Locate the cell with the specified text and output its [X, Y] center coordinate. 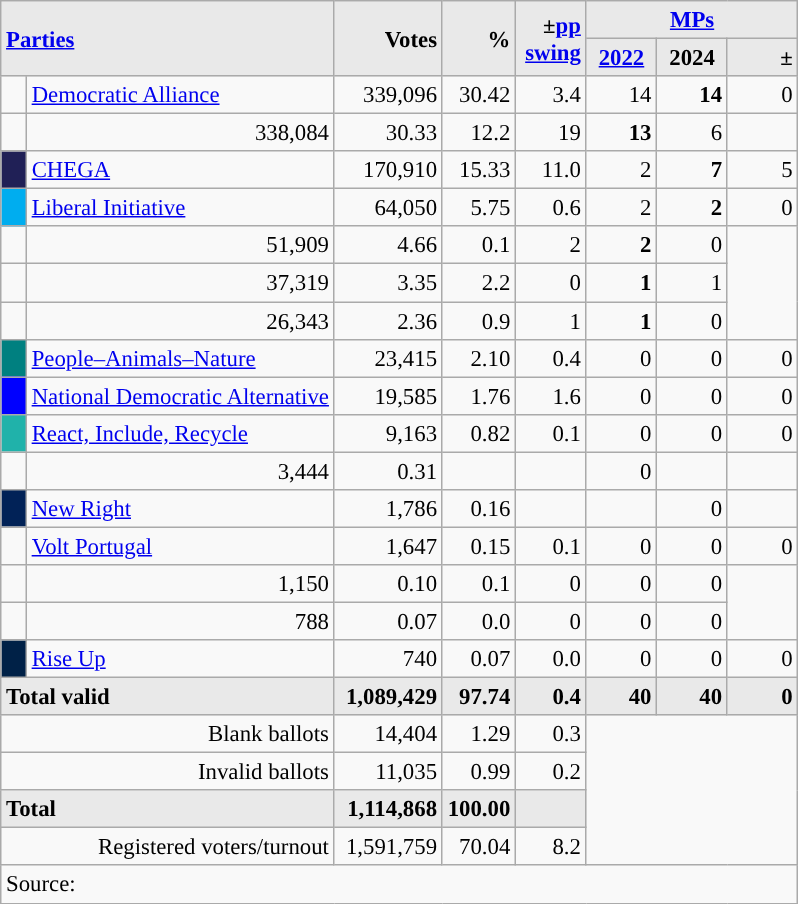
3,444 [180, 471]
1,591,759 [388, 847]
1.6 [552, 396]
97.74 [478, 697]
2.36 [388, 321]
12.2 [478, 133]
0.15 [478, 546]
0.99 [478, 772]
1.76 [478, 396]
3.4 [552, 95]
1,647 [388, 546]
14,404 [388, 734]
Volt Portugal [180, 546]
Parties [168, 38]
MPs [692, 20]
Total valid [168, 697]
People–Animals–Nature [180, 358]
64,050 [388, 208]
4.66 [388, 245]
3.35 [388, 283]
0.3 [552, 734]
Blank ballots [168, 734]
React, Include, Recycle [180, 433]
1,089,429 [388, 697]
0.82 [478, 433]
0.10 [388, 584]
9,163 [388, 433]
5.75 [478, 208]
1.29 [478, 734]
Total [168, 809]
170,910 [388, 170]
Votes [388, 38]
Liberal Initiative [180, 208]
CHEGA [180, 170]
740 [388, 659]
± [762, 58]
51,909 [180, 245]
37,319 [180, 283]
23,415 [388, 358]
11,035 [388, 772]
±pp swing [552, 38]
0.2 [552, 772]
0.9 [478, 321]
1,150 [180, 584]
2.10 [478, 358]
19 [552, 133]
2024 [692, 58]
Invalid ballots [168, 772]
2.2 [478, 283]
19,585 [388, 396]
2022 [622, 58]
0.31 [388, 471]
30.42 [478, 95]
8.2 [552, 847]
1,114,868 [388, 809]
100.00 [478, 809]
6 [692, 133]
Source: [400, 885]
New Right [180, 509]
11.0 [552, 170]
0.6 [552, 208]
% [478, 38]
7 [692, 170]
15.33 [478, 170]
National Democratic Alternative [180, 396]
70.04 [478, 847]
13 [622, 133]
339,096 [388, 95]
0.16 [478, 509]
Registered voters/turnout [168, 847]
30.33 [388, 133]
788 [180, 621]
26,343 [180, 321]
Democratic Alliance [180, 95]
338,084 [180, 133]
Rise Up [180, 659]
5 [762, 170]
1,786 [388, 509]
